Output the (X, Y) coordinate of the center of the cell containing the given text.  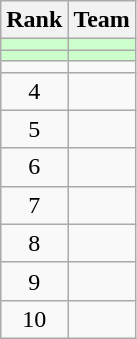
6 (34, 167)
7 (34, 205)
5 (34, 129)
9 (34, 281)
Team (102, 20)
Rank (34, 20)
10 (34, 319)
4 (34, 91)
8 (34, 243)
